Locate the cell with the specified text and output its [X, Y] center coordinate. 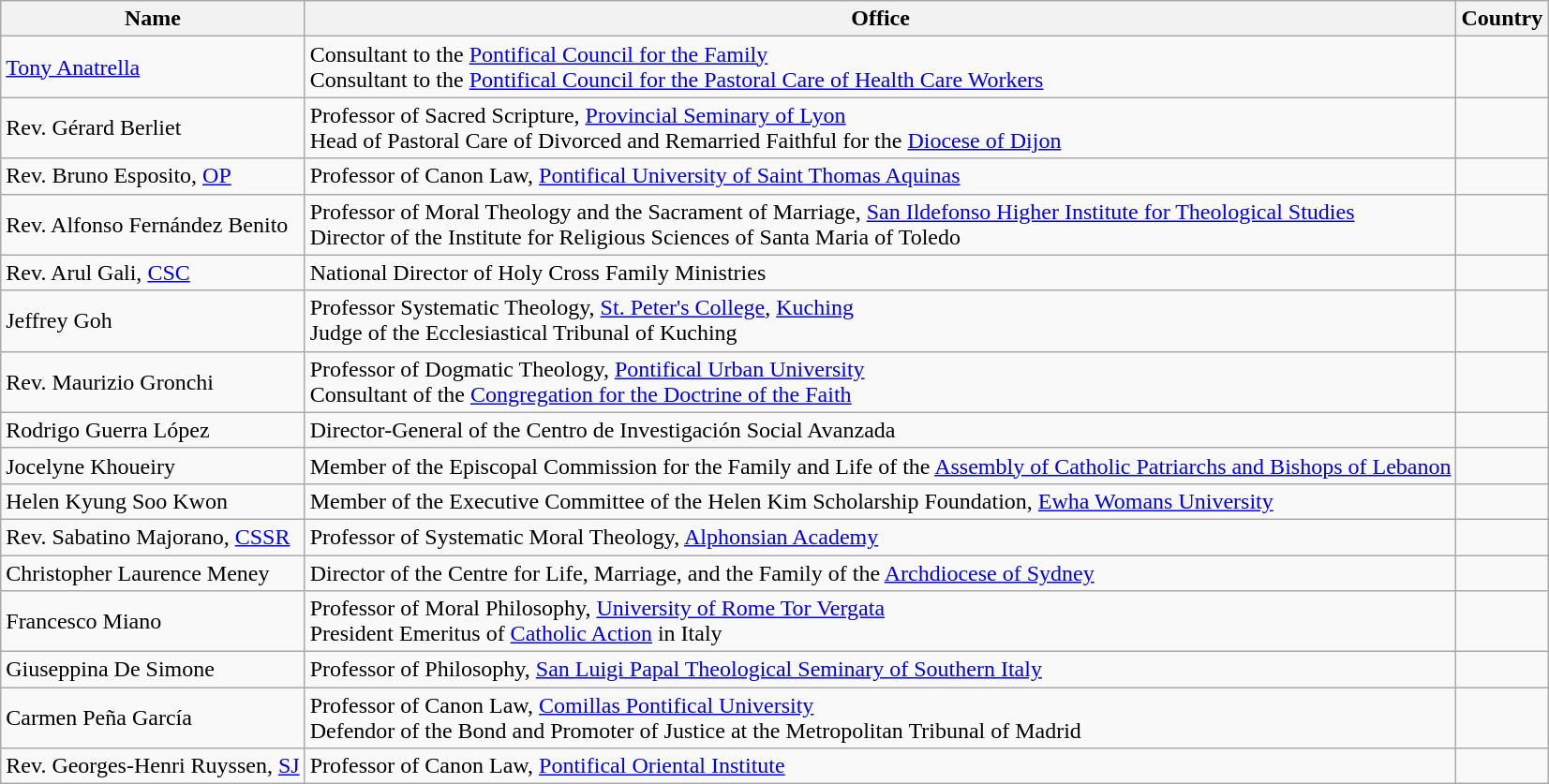
Professor of Sacred Scripture, Provincial Seminary of LyonHead of Pastoral Care of Divorced and Remarried Faithful for the Diocese of Dijon [881, 127]
Rev. Georges-Henri Ruyssen, SJ [153, 766]
Professor Systematic Theology, St. Peter's College, KuchingJudge of the Ecclesiastical Tribunal of Kuching [881, 320]
Rev. Arul Gali, CSC [153, 273]
Christopher Laurence Meney [153, 572]
National Director of Holy Cross Family Ministries [881, 273]
Rev. Sabatino Majorano, CSSR [153, 537]
Tony Anatrella [153, 67]
Name [153, 19]
Jocelyne Khoueiry [153, 466]
Rev. Bruno Esposito, OP [153, 176]
Professor of Moral Philosophy, University of Rome Tor VergataPresident Emeritus of Catholic Action in Italy [881, 622]
Professor of Canon Law, Comillas Pontifical UniversityDefendor of the Bond and Promoter of Justice at the Metropolitan Tribunal of Madrid [881, 717]
Office [881, 19]
Francesco Miano [153, 622]
Helen Kyung Soo Kwon [153, 501]
Rev. Alfonso Fernández Benito [153, 225]
Professor of Systematic Moral Theology, Alphonsian Academy [881, 537]
Carmen Peña García [153, 717]
Giuseppina De Simone [153, 670]
Country [1502, 19]
Professor of Dogmatic Theology, Pontifical Urban UniversityConsultant of the Congregation for the Doctrine of the Faith [881, 382]
Member of the Executive Committee of the Helen Kim Scholarship Foundation, Ewha Womans University [881, 501]
Professor of Canon Law, Pontifical University of Saint Thomas Aquinas [881, 176]
Jeffrey Goh [153, 320]
Professor of Philosophy, San Luigi Papal Theological Seminary of Southern Italy [881, 670]
Professor of Canon Law, Pontifical Oriental Institute [881, 766]
Consultant to the Pontifical Council for the FamilyConsultant to the Pontifical Council for the Pastoral Care of Health Care Workers [881, 67]
Rev. Maurizio Gronchi [153, 382]
Director-General of the Centro de Investigación Social Avanzada [881, 430]
Rodrigo Guerra López [153, 430]
Rev. Gérard Berliet [153, 127]
Director of the Centre for Life, Marriage, and the Family of the Archdiocese of Sydney [881, 572]
Member of the Episcopal Commission for the Family and Life of the Assembly of Catholic Patriarchs and Bishops of Lebanon [881, 466]
